Identify which cell holds the provided text, then report its (x, y) central coordinate. 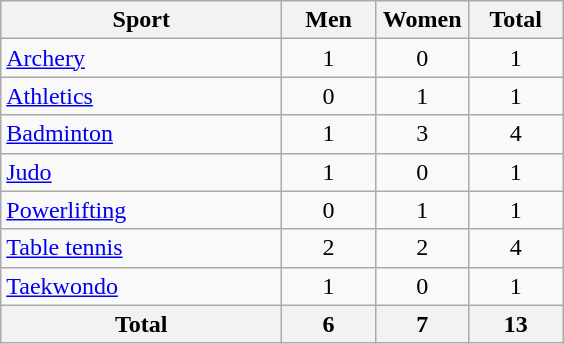
13 (516, 324)
Athletics (142, 96)
Badminton (142, 134)
7 (422, 324)
Sport (142, 20)
Men (329, 20)
3 (422, 134)
Table tennis (142, 248)
Powerlifting (142, 210)
Archery (142, 58)
6 (329, 324)
Judo (142, 172)
Women (422, 20)
Taekwondo (142, 286)
